Scan for the cell matching the given text and deliver its (X, Y) coordinate at center. 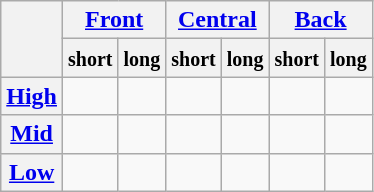
Central (218, 20)
Low (32, 172)
Front (114, 20)
Mid (32, 134)
Back (320, 20)
High (32, 96)
